Scan for the cell matching the given text and deliver its [X, Y] coordinate at center. 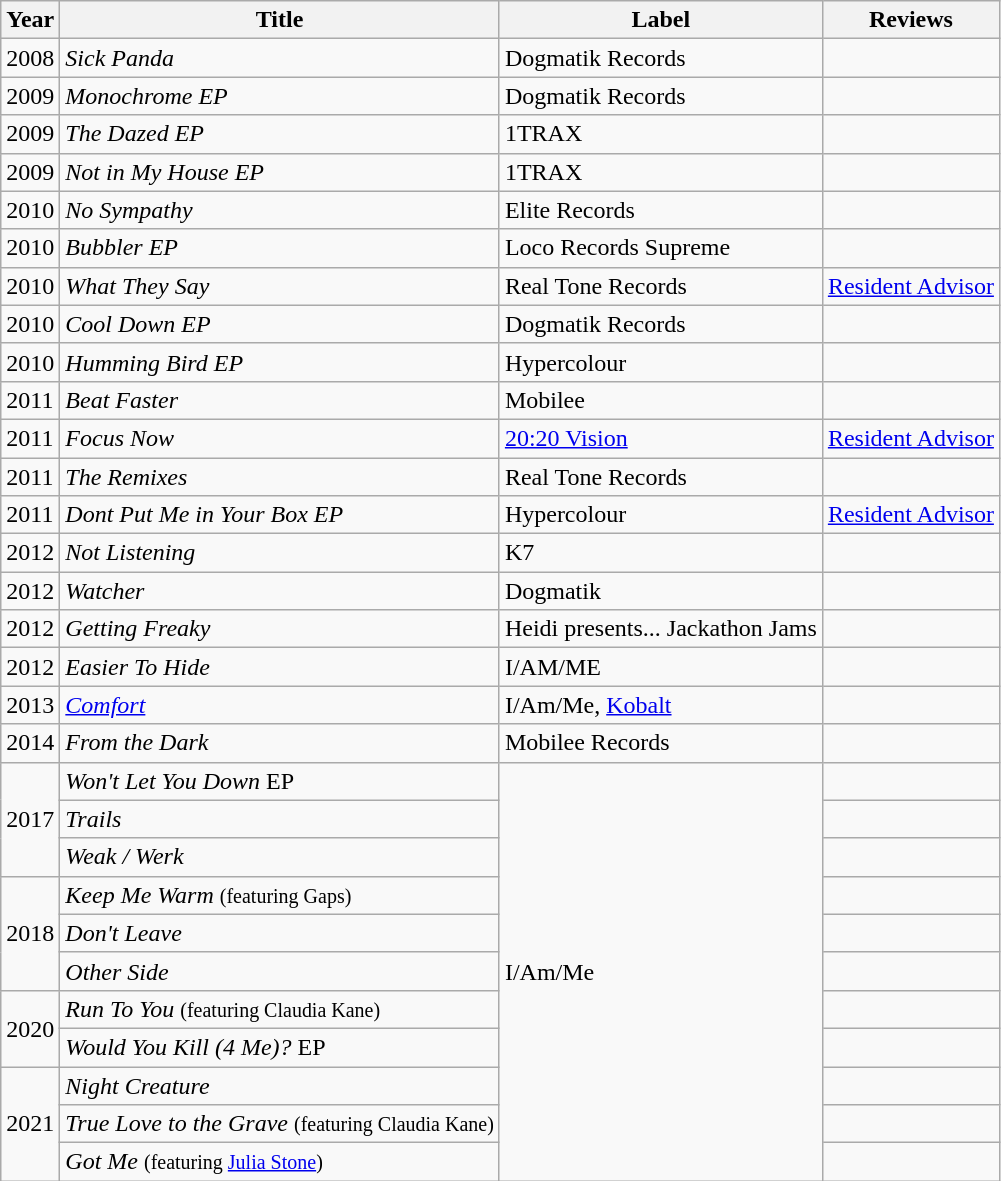
Cool Down EP [280, 324]
Mobilee [660, 400]
Monochrome EP [280, 96]
Elite Records [660, 210]
Comfort [280, 705]
Label [660, 20]
From the Dark [280, 743]
Dont Put Me in Your Box EP [280, 515]
2014 [30, 743]
2020 [30, 1028]
Not in My House EP [280, 172]
The Dazed EP [280, 134]
Easier To Hide [280, 667]
2017 [30, 819]
Sick Panda [280, 58]
Beat Faster [280, 400]
Title [280, 20]
Keep Me Warm (featuring Gaps) [280, 895]
2018 [30, 933]
Focus Now [280, 438]
Loco Records Supreme [660, 248]
Night Creature [280, 1085]
2021 [30, 1123]
Not Listening [280, 553]
20:20 Vision [660, 438]
Run To You (featuring Claudia Kane) [280, 1009]
Watcher [280, 591]
Would You Kill (4 Me)? EP [280, 1047]
Getting Freaky [280, 629]
Humming Bird EP [280, 362]
The Remixes [280, 477]
Heidi presents... Jackathon Jams [660, 629]
Other Side [280, 971]
Don't Leave [280, 933]
Trails [280, 819]
Weak / Werk [280, 857]
Won't Let You Down EP [280, 781]
What They Say [280, 286]
I/Am/Me [660, 972]
Bubbler EP [280, 248]
2013 [30, 705]
No Sympathy [280, 210]
Dogmatik [660, 591]
I/Am/Me, Kobalt [660, 705]
True Love to the Grave (featuring Claudia Kane) [280, 1124]
Reviews [910, 20]
Got Me (featuring Julia Stone) [280, 1162]
K7 [660, 553]
Mobilee Records [660, 743]
Year [30, 20]
2008 [30, 58]
I/AM/ME [660, 667]
